Return (x, y) of the center of cell containing provided text 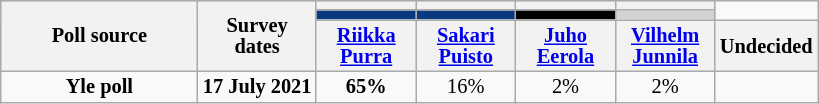
16% (466, 86)
Riikka Purra (366, 46)
Sakari Puisto (466, 46)
Juho Eerola (566, 46)
Yle poll (100, 86)
Undecided (766, 46)
Poll source (100, 36)
17 July 2021 (257, 86)
Vilhelm Junnila (665, 46)
Surveydates (257, 36)
65% (366, 86)
